Identify which cell holds the provided text, then report its (X, Y) central coordinate. 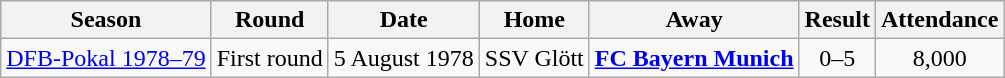
Away (694, 20)
FC Bayern Munich (694, 58)
0–5 (837, 58)
Attendance (939, 20)
Round (270, 20)
5 August 1978 (404, 58)
SSV Glött (534, 58)
First round (270, 58)
Season (106, 20)
Result (837, 20)
Home (534, 20)
Date (404, 20)
DFB-Pokal 1978–79 (106, 58)
8,000 (939, 58)
